Pinpoint the cell where the given text exists, returning its [X, Y] midpoint coordinate. 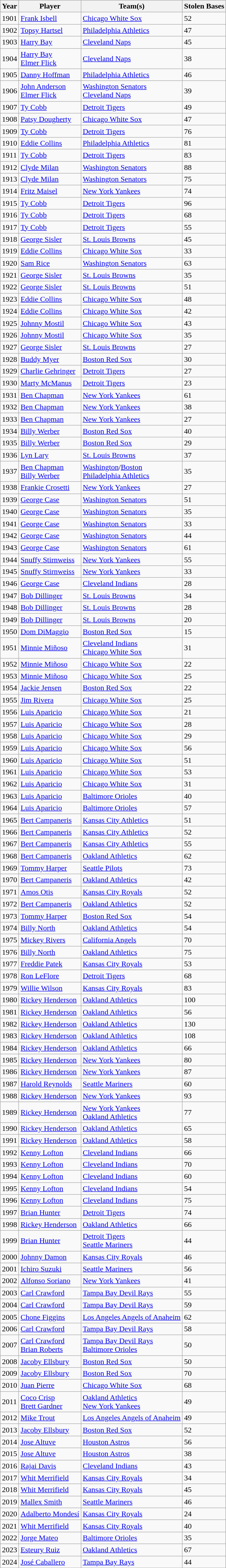
1966 [9, 832]
1933 [9, 419]
1952 [9, 664]
Amos Otis [50, 892]
2017 [9, 1478]
Lyn Lary [50, 455]
Washington SenatorsCleveland Naps [132, 91]
Juan Pierre [50, 1386]
1934 [9, 431]
67 [204, 1550]
Tampa Bay Rays [132, 1562]
Stolen Bases [204, 6]
1903 [9, 42]
1912 [9, 167]
1998 [9, 1224]
1965 [9, 820]
1937 [9, 472]
39 [204, 91]
1925 [9, 323]
1946 [9, 584]
1907 [9, 107]
88 [204, 167]
Frankie Crosetti [50, 488]
2006 [9, 1329]
1905 [9, 75]
108 [204, 1036]
1923 [9, 299]
1973 [9, 916]
1939 [9, 500]
87 [204, 1072]
1961 [9, 772]
1959 [9, 748]
Coco CrispBrett Gardner [50, 1402]
1963 [9, 796]
Detroit TigersSeattle Mariners [132, 1241]
Harold Reynolds [50, 1084]
1962 [9, 784]
1941 [9, 524]
57 [204, 808]
41 [204, 1281]
1985 [9, 1060]
1991 [9, 1140]
Mike Trout [50, 1418]
Rajai Davis [50, 1466]
Johnny Damon [50, 1257]
1950 [9, 632]
Jorge Mateo [50, 1538]
2008 [9, 1361]
93 [204, 1096]
1993 [9, 1165]
1956 [9, 712]
1920 [9, 263]
Carl CrawfordBrian Roberts [50, 1345]
15 [204, 632]
2011 [9, 1402]
1921 [9, 275]
1914 [9, 191]
2020 [9, 1514]
1967 [9, 844]
1918 [9, 239]
Jackie Jensen [50, 688]
1917 [9, 227]
1948 [9, 608]
Oakland AthleticsNew York Yankees [132, 1402]
Ben ChapmanBilly Werber [50, 472]
96 [204, 203]
1982 [9, 1024]
1990 [9, 1128]
Ichiro Suzuki [50, 1269]
1929 [9, 371]
1915 [9, 203]
1994 [9, 1177]
1931 [9, 395]
Mallex Smith [50, 1502]
1995 [9, 1189]
2014 [9, 1442]
Esteury Ruiz [50, 1550]
1984 [9, 1048]
1955 [9, 700]
José Caballero [50, 1562]
Mickey Rivers [50, 940]
1976 [9, 952]
1908 [9, 119]
Patsy Dougherty [50, 119]
1999 [9, 1241]
2016 [9, 1466]
Team(s) [132, 6]
1960 [9, 760]
1981 [9, 1012]
1996 [9, 1201]
2024 [9, 1562]
80 [204, 1060]
2019 [9, 1502]
2018 [9, 1490]
1964 [9, 808]
Charlie Gehringer [50, 371]
1927 [9, 347]
23 [204, 383]
1935 [9, 443]
1972 [9, 904]
1928 [9, 359]
1913 [9, 179]
Jim Rivera [50, 700]
1953 [9, 676]
Tampa Bay Devil RaysBaltimore Orioles [132, 1345]
Adalberto Mondesí [50, 1514]
1909 [9, 131]
1919 [9, 251]
Freddie Patek [50, 964]
76 [204, 131]
1906 [9, 91]
Washington/BostonPhiladelphia Athletics [132, 472]
65 [204, 1128]
1988 [9, 1096]
2002 [9, 1281]
2007 [9, 1345]
1943 [9, 547]
Topsy Hartsel [50, 30]
1968 [9, 856]
1977 [9, 964]
1901 [9, 18]
1949 [9, 620]
1971 [9, 892]
2005 [9, 1317]
2010 [9, 1386]
2023 [9, 1550]
1989 [9, 1112]
1980 [9, 1000]
Marty McManus [50, 383]
1986 [9, 1072]
2003 [9, 1293]
2001 [9, 1269]
37 [204, 455]
2012 [9, 1418]
20 [204, 620]
1938 [9, 488]
1924 [9, 311]
1944 [9, 559]
Cleveland IndiansChicago White Sox [132, 648]
1992 [9, 1153]
73 [204, 868]
Willie Wilson [50, 988]
Harry Bay [50, 42]
Alfonso Soriano [50, 1281]
1970 [9, 880]
1945 [9, 572]
Frank Isbell [50, 18]
1975 [9, 940]
1978 [9, 976]
2022 [9, 1538]
Chone Figgins [50, 1317]
Seattle Pilots [132, 868]
1987 [9, 1084]
1957 [9, 724]
1958 [9, 736]
24 [204, 1514]
1911 [9, 155]
1974 [9, 928]
New York YankeesOakland Athletics [132, 1112]
1936 [9, 455]
1951 [9, 648]
30 [204, 359]
1969 [9, 868]
Danny Hoffman [50, 75]
1997 [9, 1212]
Sam Rice [50, 263]
1942 [9, 535]
59 [204, 1305]
2000 [9, 1257]
1910 [9, 143]
Dom DiMaggio [50, 632]
2004 [9, 1305]
1926 [9, 335]
Fritz Maisel [50, 191]
1947 [9, 596]
130 [204, 1024]
Player [50, 6]
1922 [9, 287]
1940 [9, 512]
1979 [9, 988]
48 [204, 299]
2013 [9, 1430]
2015 [9, 1454]
California Angels [132, 940]
1916 [9, 215]
21 [204, 712]
John AndersonElmer Flick [50, 91]
Year [9, 6]
1954 [9, 688]
81 [204, 143]
77 [204, 1112]
1932 [9, 407]
1904 [9, 59]
Buddy Myer [50, 359]
2021 [9, 1526]
Harry BayElmer Flick [50, 59]
1930 [9, 383]
2009 [9, 1374]
100 [204, 1000]
1983 [9, 1036]
1902 [9, 30]
Ron LeFlore [50, 976]
63 [204, 263]
